Determine the [x, y] coordinate at the center of the cell enclosing the given text.  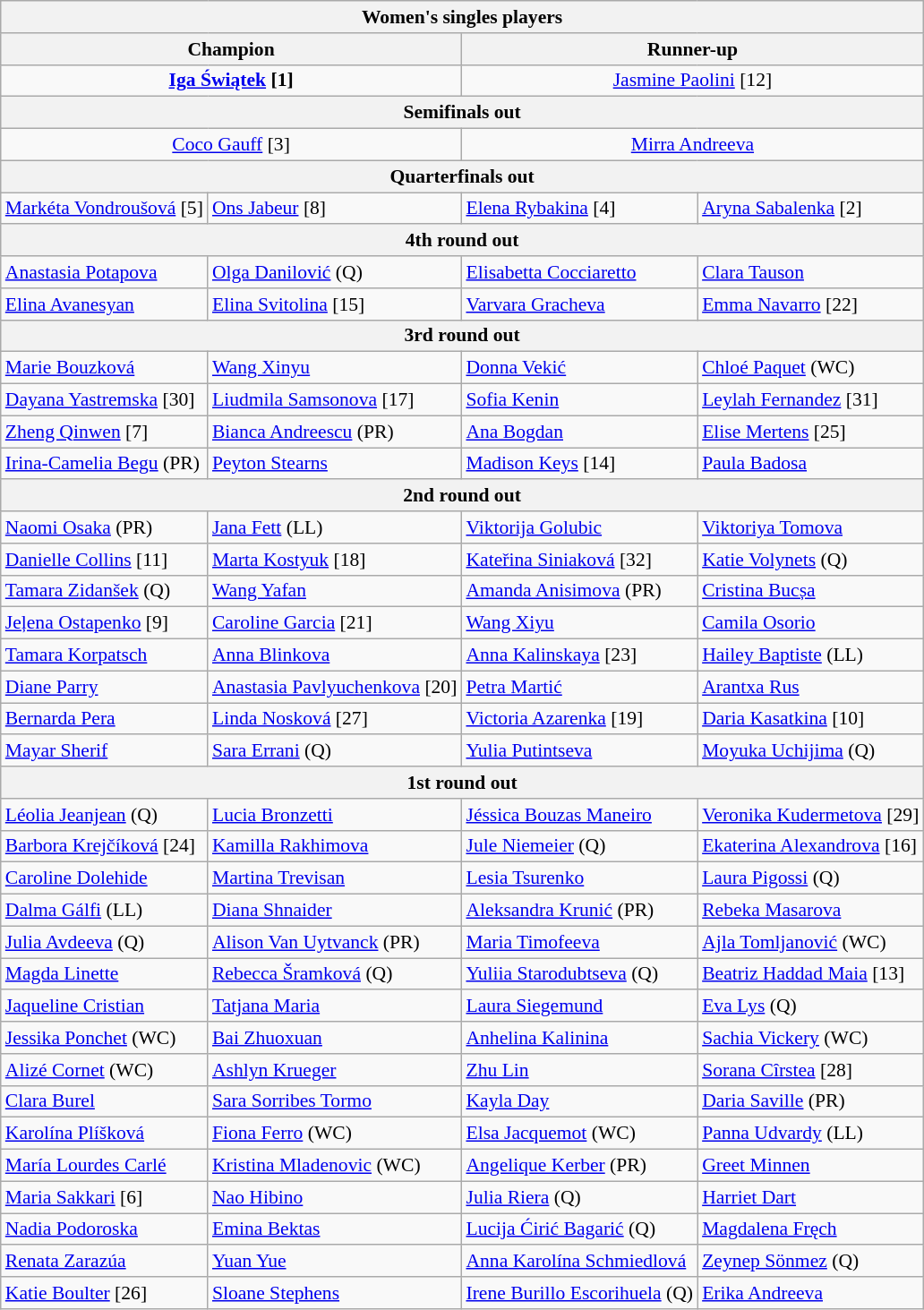
Madison Keys [14] [579, 464]
Cristina Bucșa [810, 591]
Zheng Qinwen [7] [104, 432]
Arantxa Rus [810, 687]
Markéta Vondroušová [5] [104, 209]
Irina-Camelia Begu (PR) [104, 464]
Elena Rybakina [4] [579, 209]
Anastasia Pavlyuchenkova [20] [335, 687]
Linda Nosková [27] [335, 719]
Lucija Ćirić Bagarić (Q) [579, 1229]
Anna Karolína Schmiedlová [579, 1262]
María Lourdes Carlé [104, 1166]
Irene Burillo Escorihuela (Q) [579, 1293]
Greet Minnen [810, 1166]
Elina Svitolina [15] [335, 304]
Coco Gauff [3] [231, 145]
Rebecca Šramková (Q) [335, 974]
Tamara Zidanšek (Q) [104, 591]
Kamilla Rakhimova [335, 846]
Caroline Garcia [21] [335, 623]
Zhu Lin [579, 1070]
Aleksandra Krunić (PR) [579, 911]
Lesia Tsurenko [579, 878]
Alison Van Uytvanck (PR) [335, 942]
Léolia Jeanjean (Q) [104, 815]
Elsa Jacquemot (WC) [579, 1134]
Sloane Stephens [335, 1293]
Marie Bouzková [104, 368]
Tamara Korpatsch [104, 655]
Caroline Dolehide [104, 878]
Diana Shnaider [335, 911]
Kateřina Siniaková [32] [579, 560]
Julia Avdeeva (Q) [104, 942]
Jana Fett (LL) [335, 527]
Maria Timofeeva [579, 942]
Paula Badosa [810, 464]
Mayar Sherif [104, 751]
Harriet Dart [810, 1197]
Jasmine Paolini [12] [692, 81]
Liudmila Samsonova [17] [335, 400]
Quarterfinals out [462, 176]
Camila Osorio [810, 623]
Amanda Anisimova (PR) [579, 591]
Alizé Cornet (WC) [104, 1070]
Petra Martić [579, 687]
Runner-up [692, 49]
Yulia Putintseva [579, 751]
Naomi Osaka (PR) [104, 527]
Wang Xiyu [579, 623]
Diane Parry [104, 687]
Anna Kalinskaya [23] [579, 655]
Martina Trevisan [335, 878]
Eva Lys (Q) [810, 1006]
Jaqueline Cristian [104, 1006]
Aryna Sabalenka [2] [810, 209]
Semifinals out [462, 113]
Beatriz Haddad Maia [13] [810, 974]
Ons Jabeur [8] [335, 209]
4th round out [462, 241]
Women's singles players [462, 17]
Ashlyn Krueger [335, 1070]
Fiona Ferro (WC) [335, 1134]
Sofia Kenin [579, 400]
Katie Volynets (Q) [810, 560]
Daria Saville (PR) [810, 1101]
Emina Bektas [335, 1229]
Anna Blinkova [335, 655]
Emma Navarro [22] [810, 304]
Sachia Vickery (WC) [810, 1038]
Veronika Kudermetova [29] [810, 815]
Dalma Gálfi (LL) [104, 911]
Clara Burel [104, 1101]
Dayana Yastremska [30] [104, 400]
Sara Sorribes Tormo [335, 1101]
Viktorija Golubic [579, 527]
Panna Udvardy (LL) [810, 1134]
Jule Niemeier (Q) [579, 846]
Magdalena Fręch [810, 1229]
Peyton Stearns [335, 464]
1st round out [462, 783]
Magda Linette [104, 974]
Kayla Day [579, 1101]
Champion [231, 49]
Sorana Cîrstea [28] [810, 1070]
Yuliia Starodubtseva (Q) [579, 974]
Anastasia Potapova [104, 272]
Victoria Azarenka [19] [579, 719]
Mirra Andreeva [692, 145]
Wang Xinyu [335, 368]
Olga Danilović (Q) [335, 272]
Ekaterina Alexandrova [16] [810, 846]
Nao Hibino [335, 1197]
Hailey Baptiste (LL) [810, 655]
Jéssica Bouzas Maneiro [579, 815]
Yuan Yue [335, 1262]
Elina Avanesyan [104, 304]
Marta Kostyuk [18] [335, 560]
Katie Boulter [26] [104, 1293]
Laura Pigossi (Q) [810, 878]
3rd round out [462, 336]
Iga Świątek [1] [231, 81]
Danielle Collins [11] [104, 560]
Ajla Tomljanović (WC) [810, 942]
Leylah Fernandez [31] [810, 400]
Jessika Ponchet (WC) [104, 1038]
Elise Mertens [25] [810, 432]
Viktoriya Tomova [810, 527]
Elisabetta Cocciaretto [579, 272]
Jeļena Ostapenko [9] [104, 623]
Erika Andreeva [810, 1293]
Julia Riera (Q) [579, 1197]
Renata Zarazúa [104, 1262]
Chloé Paquet (WC) [810, 368]
Anhelina Kalinina [579, 1038]
Karolína Plíšková [104, 1134]
Zeynep Sönmez (Q) [810, 1262]
Rebeka Masarova [810, 911]
Laura Siegemund [579, 1006]
Varvara Gracheva [579, 304]
Sara Errani (Q) [335, 751]
Nadia Podoroska [104, 1229]
Clara Tauson [810, 272]
Lucia Bronzetti [335, 815]
Kristina Mladenovic (WC) [335, 1166]
Ana Bogdan [579, 432]
Wang Yafan [335, 591]
Tatjana Maria [335, 1006]
Moyuka Uchijima (Q) [810, 751]
Barbora Krejčíková [24] [104, 846]
Daria Kasatkina [10] [810, 719]
Angelique Kerber (PR) [579, 1166]
2nd round out [462, 496]
Bernarda Pera [104, 719]
Bianca Andreescu (PR) [335, 432]
Donna Vekić [579, 368]
Maria Sakkari [6] [104, 1197]
Bai Zhuoxuan [335, 1038]
